Output the (x, y) coordinate of the center of the cell containing the given text.  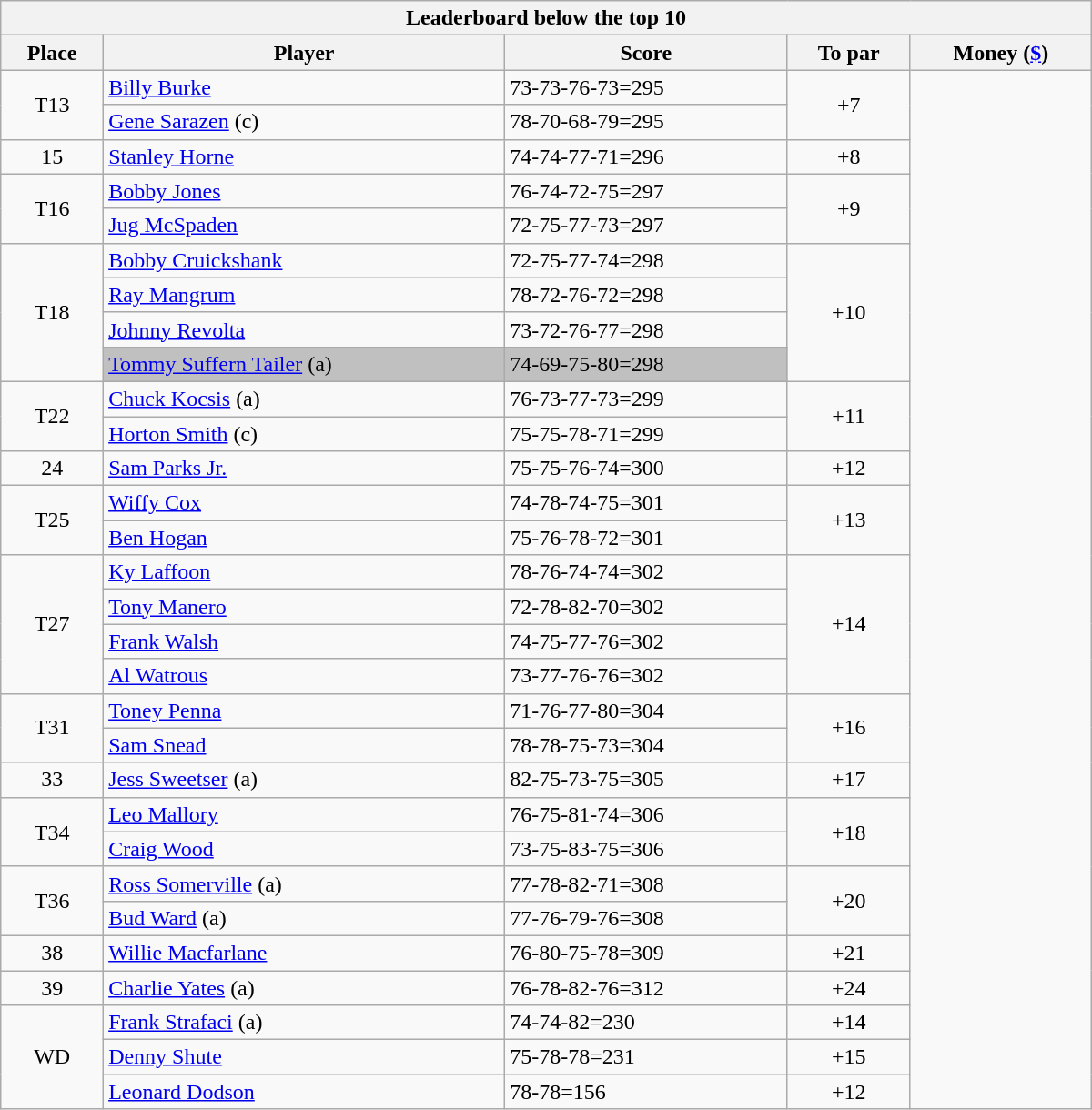
33 (53, 780)
74-78-74-75=301 (646, 503)
+24 (848, 987)
+8 (848, 156)
76-73-77-73=299 (646, 399)
74-74-77-71=296 (646, 156)
78-78-75-73=304 (646, 745)
Chuck Kocsis (a) (304, 399)
Player (304, 53)
+7 (848, 105)
Frank Walsh (304, 641)
Tommy Suffern Tailer (a) (304, 364)
75-75-78-71=299 (646, 434)
Ben Hogan (304, 538)
82-75-73-75=305 (646, 780)
Jug McSpaden (304, 226)
76-75-81-74=306 (646, 814)
+16 (848, 728)
Ky Laffoon (304, 572)
+15 (848, 1057)
+9 (848, 208)
Bobby Cruickshank (304, 260)
74-69-75-80=298 (646, 364)
Sam Snead (304, 745)
75-78-78=231 (646, 1057)
74-75-77-76=302 (646, 641)
76-78-82-76=312 (646, 987)
Ross Somerville (a) (304, 883)
T18 (53, 312)
Ray Mangrum (304, 295)
73-73-76-73=295 (646, 87)
Jess Sweetser (a) (304, 780)
T36 (53, 901)
+20 (848, 901)
24 (53, 469)
74-74-82=230 (646, 1023)
78-78=156 (646, 1092)
72-75-77-74=298 (646, 260)
+18 (848, 832)
15 (53, 156)
78-72-76-72=298 (646, 295)
Johnny Revolta (304, 329)
+21 (848, 953)
Bud Ward (a) (304, 918)
76-80-75-78=309 (646, 953)
Al Watrous (304, 676)
72-78-82-70=302 (646, 607)
To par (848, 53)
73-77-76-76=302 (646, 676)
T13 (53, 105)
Money ($) (1001, 53)
73-75-83-75=306 (646, 849)
Gene Sarazen (c) (304, 122)
Craig Wood (304, 849)
Leonard Dodson (304, 1092)
+10 (848, 312)
77-76-79-76=308 (646, 918)
39 (53, 987)
77-78-82-71=308 (646, 883)
Bobby Jones (304, 191)
T25 (53, 520)
Frank Strafaci (a) (304, 1023)
Tony Manero (304, 607)
76-74-72-75=297 (646, 191)
T22 (53, 416)
T31 (53, 728)
T16 (53, 208)
Wiffy Cox (304, 503)
78-70-68-79=295 (646, 122)
Willie Macfarlane (304, 953)
Leaderboard below the top 10 (546, 18)
Sam Parks Jr. (304, 469)
T27 (53, 624)
73-72-76-77=298 (646, 329)
Denny Shute (304, 1057)
75-76-78-72=301 (646, 538)
+11 (848, 416)
Leo Mallory (304, 814)
Horton Smith (c) (304, 434)
Toney Penna (304, 711)
78-76-74-74=302 (646, 572)
72-75-77-73=297 (646, 226)
75-75-76-74=300 (646, 469)
T34 (53, 832)
38 (53, 953)
Charlie Yates (a) (304, 987)
+17 (848, 780)
71-76-77-80=304 (646, 711)
Stanley Horne (304, 156)
Place (53, 53)
WD (53, 1057)
Billy Burke (304, 87)
+13 (848, 520)
Score (646, 53)
